Return [x, y] of the center of cell containing provided text 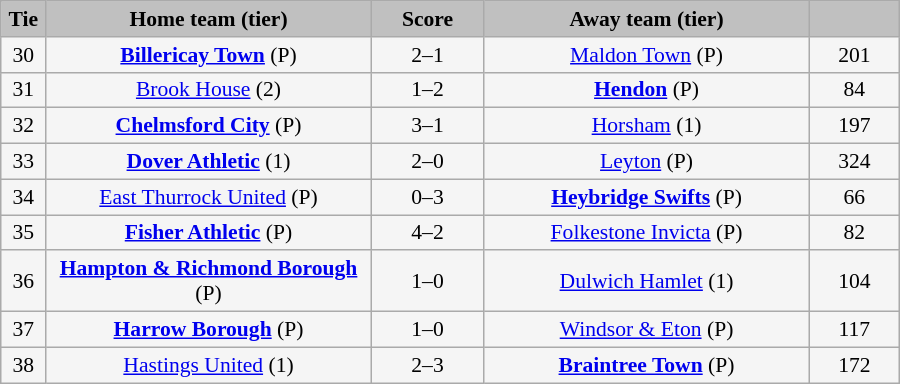
Horsham (1) [647, 126]
324 [854, 162]
38 [24, 365]
Leyton (P) [647, 162]
35 [24, 233]
2–0 [427, 162]
197 [854, 126]
37 [24, 330]
Dover Athletic (1) [209, 162]
82 [854, 233]
Hendon (P) [647, 90]
104 [854, 282]
Home team (tier) [209, 19]
Hampton & Richmond Borough (P) [209, 282]
34 [24, 197]
2–3 [427, 365]
4–2 [427, 233]
Score [427, 19]
33 [24, 162]
Harrow Borough (P) [209, 330]
66 [854, 197]
32 [24, 126]
0–3 [427, 197]
117 [854, 330]
Braintree Town (P) [647, 365]
Hastings United (1) [209, 365]
30 [24, 55]
Away team (tier) [647, 19]
84 [854, 90]
31 [24, 90]
Chelmsford City (P) [209, 126]
3–1 [427, 126]
201 [854, 55]
Tie [24, 19]
East Thurrock United (P) [209, 197]
Maldon Town (P) [647, 55]
Folkestone Invicta (P) [647, 233]
1–2 [427, 90]
Fisher Athletic (P) [209, 233]
Billericay Town (P) [209, 55]
Windsor & Eton (P) [647, 330]
Heybridge Swifts (P) [647, 197]
Brook House (2) [209, 90]
2–1 [427, 55]
36 [24, 282]
172 [854, 365]
Dulwich Hamlet (1) [647, 282]
